Find where the given text appears and provide that cell's center as (X, Y) coordinate. 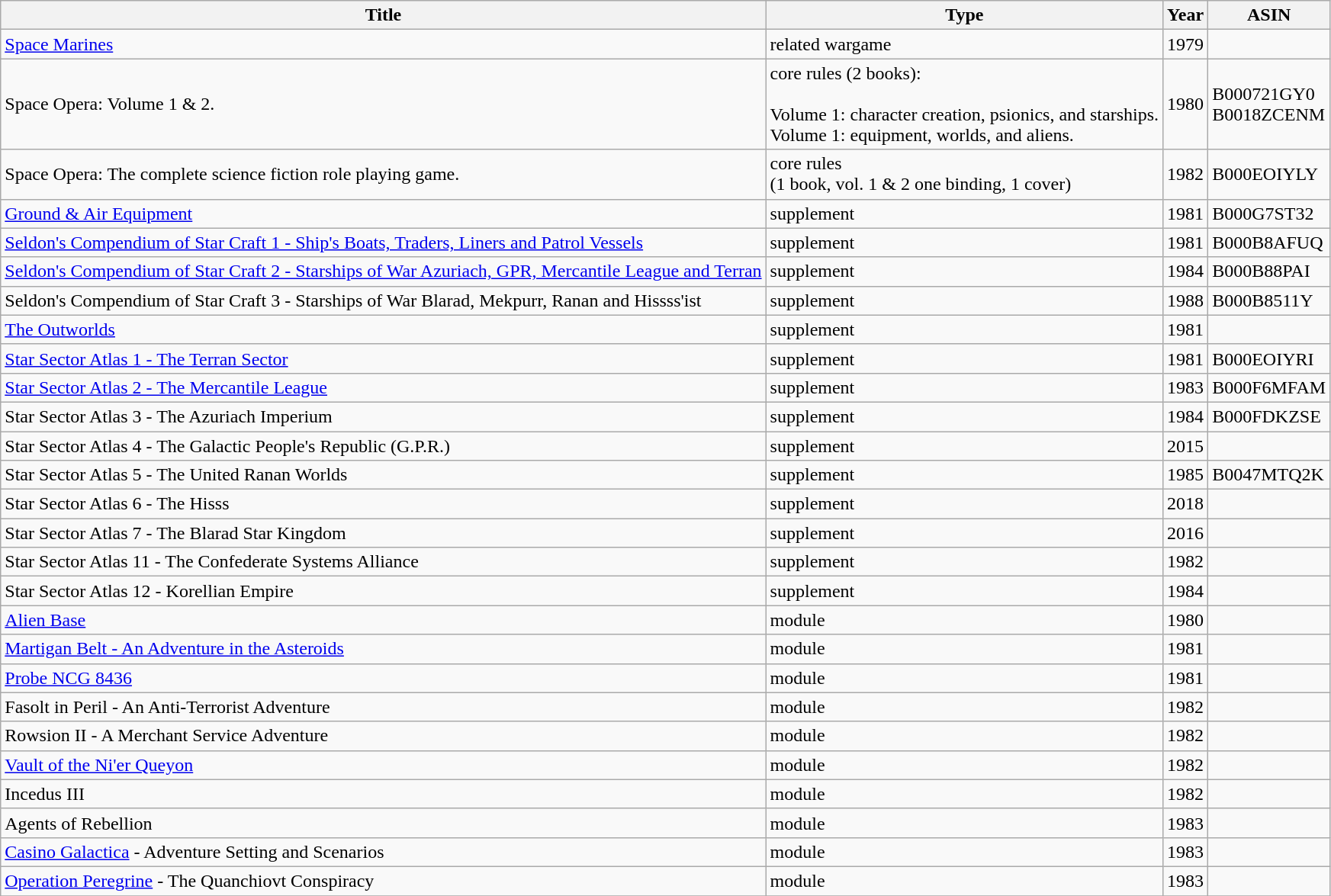
Seldon's Compendium of Star Craft 3 - Starships of War Blarad, Mekpurr, Ranan and Hissss'ist (383, 300)
Agents of Rebellion (383, 823)
Space Opera: The complete science fiction role playing game. (383, 174)
Star Sector Atlas 2 - The Mercantile League (383, 387)
Probe NCG 8436 (383, 678)
2018 (1185, 504)
Ground & Air Equipment (383, 214)
Fasolt in Peril - An Anti-Terrorist Adventure (383, 707)
Incedus III (383, 794)
Seldon's Compendium of Star Craft 1 - Ship's Boats, Traders, Liners and Patrol Vessels (383, 242)
Vault of the Ni'er Queyon (383, 765)
Star Sector Atlas 12 - Korellian Empire (383, 591)
B000B8AFUQ (1269, 242)
The Outworlds (383, 329)
Star Sector Atlas 7 - The Blarad Star Kingdom (383, 533)
B000721GY0 B0018ZCENM (1269, 104)
2016 (1185, 533)
Star Sector Atlas 1 - The Terran Sector (383, 358)
B000B88PAI (1269, 271)
Star Sector Atlas 4 - The Galactic People's Republic (G.P.R.) (383, 446)
Star Sector Atlas 5 - The United Ranan Worlds (383, 475)
Space Marines (383, 44)
Star Sector Atlas 6 - The Hisss (383, 504)
Star Sector Atlas 3 - The Azuriach Imperium (383, 416)
Rowsion II - A Merchant Service Adventure (383, 736)
Martigan Belt - An Adventure in the Asteroids (383, 649)
B000FDKZSE (1269, 416)
1988 (1185, 300)
B000G7ST32 (1269, 214)
Year (1185, 15)
1979 (1185, 44)
2015 (1185, 446)
B0047MTQ2K (1269, 475)
B000EOIYRI (1269, 358)
ASIN (1269, 15)
Title (383, 15)
core rules (2 books): Volume 1: character creation, psionics, and starships. Volume 1: equipment, worlds, and aliens. (964, 104)
B000B8511Y (1269, 300)
Type (964, 15)
related wargame (964, 44)
1985 (1185, 475)
Casino Galactica - Adventure Setting and Scenarios (383, 852)
Space Opera: Volume 1 & 2. (383, 104)
core rules (1 book, vol. 1 & 2 one binding, 1 cover) (964, 174)
Alien Base (383, 620)
Star Sector Atlas 11 - The Confederate Systems Alliance (383, 562)
Seldon's Compendium of Star Craft 2 - Starships of War Azuriach, GPR, Mercantile League and Terran (383, 271)
B000F6MFAM (1269, 387)
Operation Peregrine - The Quanchiovt Conspiracy (383, 881)
B000EOIYLY (1269, 174)
